Determine the (X, Y) coordinate at the center of the cell enclosing the given text.  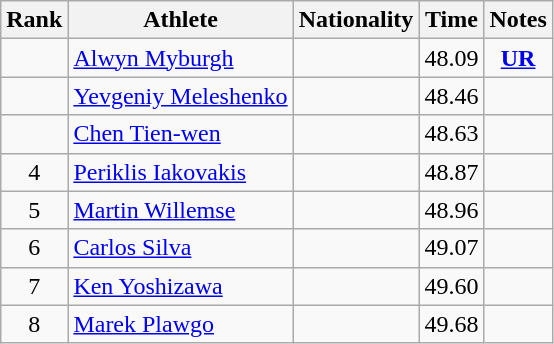
5 (34, 210)
48.63 (452, 134)
Carlos Silva (180, 248)
Time (452, 20)
Yevgeniy Meleshenko (180, 96)
Martin Willemse (180, 210)
Marek Plawgo (180, 324)
Chen Tien-wen (180, 134)
48.09 (452, 58)
Notes (518, 20)
7 (34, 286)
6 (34, 248)
8 (34, 324)
Alwyn Myburgh (180, 58)
48.96 (452, 210)
Periklis Iakovakis (180, 172)
Ken Yoshizawa (180, 286)
Rank (34, 20)
UR (518, 58)
49.07 (452, 248)
Athlete (180, 20)
49.68 (452, 324)
49.60 (452, 286)
48.87 (452, 172)
Nationality (356, 20)
48.46 (452, 96)
4 (34, 172)
